Locate the cell with the specified text and output its (x, y) center coordinate. 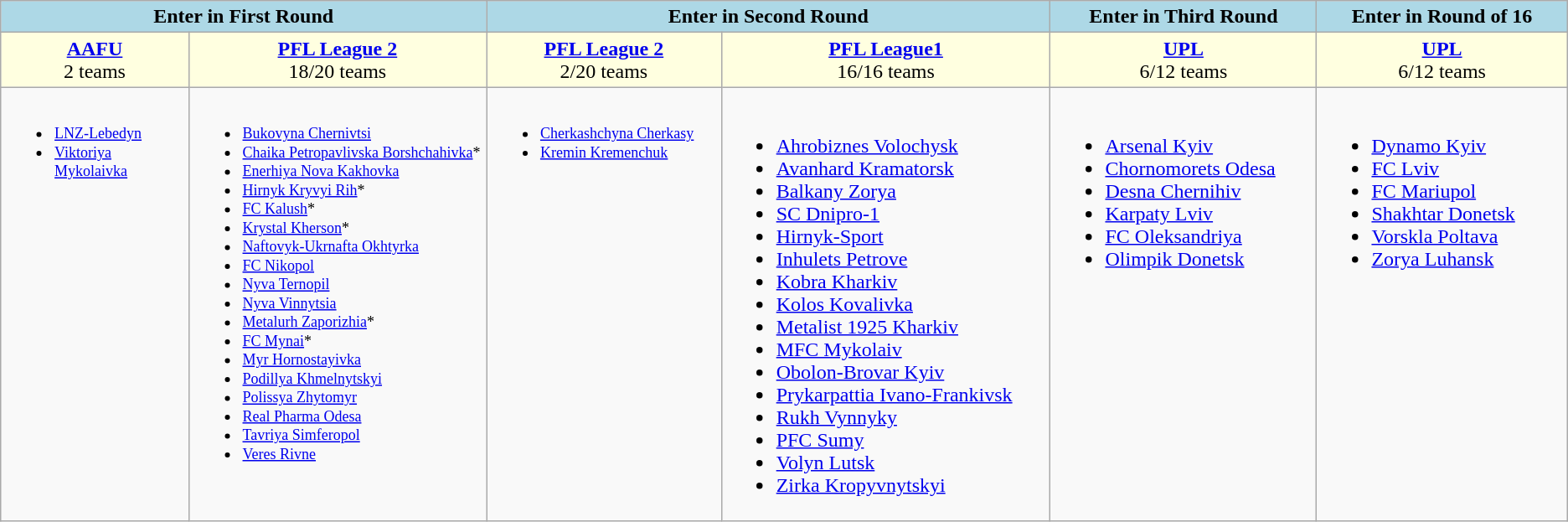
PFL League 218/20 teams (337, 60)
PFL League 22/20 teams (605, 60)
PFL League116/16 teams (886, 60)
Enter in First Round (244, 17)
Enter in Third Round (1184, 17)
Dynamo KyivFC LvivFC MariupolShakhtar DonetskVorskla PoltavaZorya Luhansk (1442, 304)
AAFU2 teams (95, 60)
Enter in Second Round (769, 17)
Enter in Round of 16 (1442, 17)
Cherkashchyna CherkasyKremin Kremenchuk (605, 304)
LNZ-LebedynViktoriya Mykolaivka (95, 304)
Arsenal KyivChornomorets OdesaDesna ChernihivKarpaty LvivFC OleksandriyaOlimpik Donetsk (1184, 304)
